Return [x, y] of the center of cell containing provided text 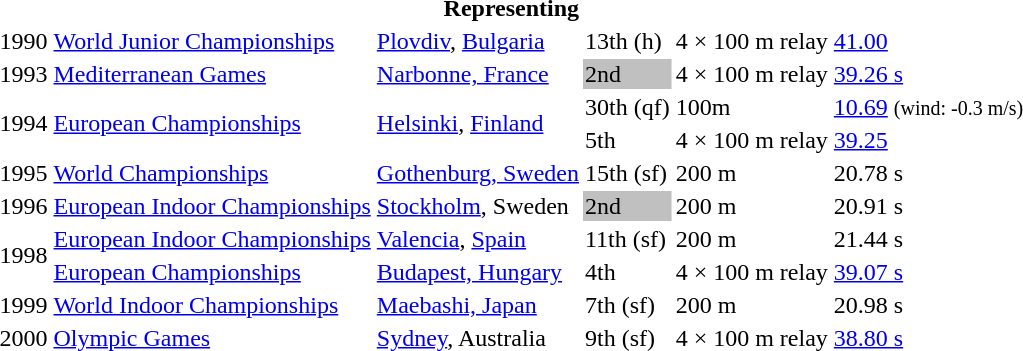
World Junior Championships [212, 41]
Valencia, Spain [478, 239]
4th [627, 272]
30th (qf) [627, 107]
Mediterranean Games [212, 74]
13th (h) [627, 41]
Stockholm, Sweden [478, 206]
11th (sf) [627, 239]
5th [627, 140]
Maebashi, Japan [478, 305]
100m [752, 107]
World Championships [212, 173]
Plovdiv, Bulgaria [478, 41]
Budapest, Hungary [478, 272]
7th (sf) [627, 305]
Helsinki, Finland [478, 124]
World Indoor Championships [212, 305]
Gothenburg, Sweden [478, 173]
Narbonne, France [478, 74]
15th (sf) [627, 173]
